Return [X, Y] of the center of cell containing provided text 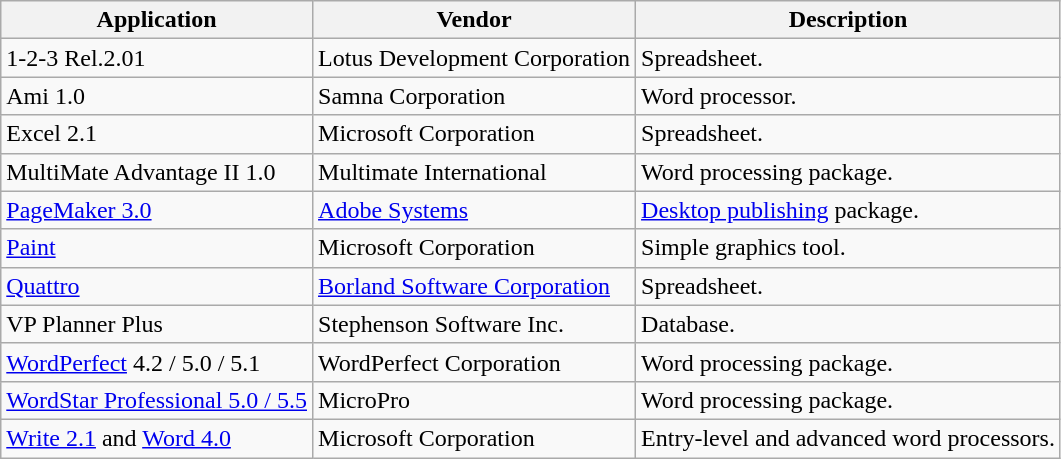
1-2-3 Rel.2.01 [157, 58]
Borland Software Corporation [474, 286]
Stephenson Software Inc. [474, 324]
Simple graphics tool. [848, 248]
Ami 1.0 [157, 96]
VP Planner Plus [157, 324]
Application [157, 20]
Write 2.1 and Word 4.0 [157, 438]
Word processor. [848, 96]
PageMaker 3.0 [157, 210]
Entry-level and advanced word processors. [848, 438]
WordStar Professional 5.0 / 5.5 [157, 400]
Desktop publishing package. [848, 210]
MicroPro [474, 400]
Samna Corporation [474, 96]
Description [848, 20]
Vendor [474, 20]
WordPerfect Corporation [474, 362]
Excel 2.1 [157, 134]
Paint [157, 248]
Database. [848, 324]
WordPerfect 4.2 / 5.0 / 5.1 [157, 362]
MultiMate Advantage II 1.0 [157, 172]
Lotus Development Corporation [474, 58]
Quattro [157, 286]
Multimate International [474, 172]
Adobe Systems [474, 210]
